Provide the [x, y] coordinate of the cell's center where the given text is located.  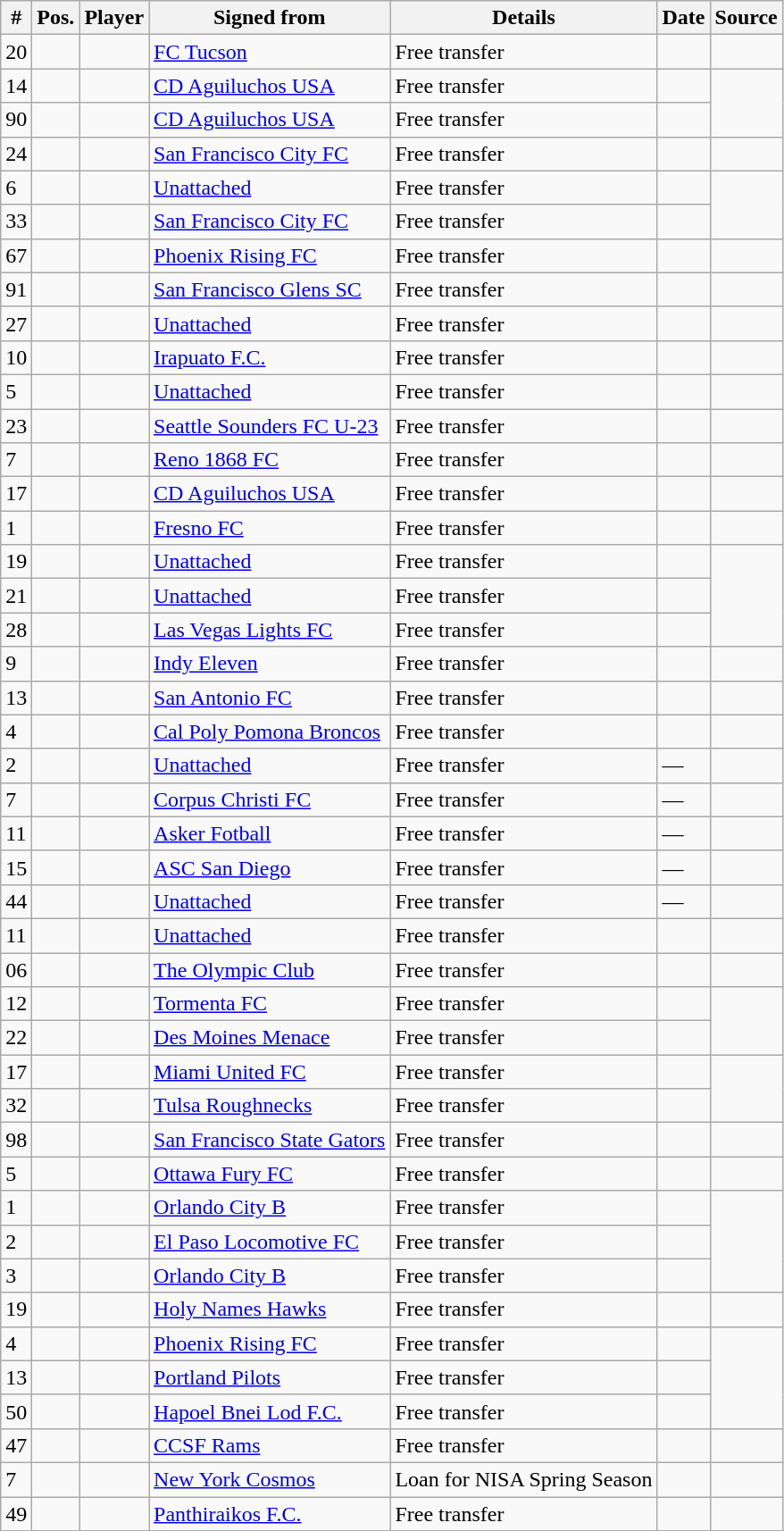
91 [16, 289]
ASC San Diego [270, 867]
FC Tucson [270, 52]
32 [16, 1106]
Loan for NISA Spring Season [523, 1479]
15 [16, 867]
14 [16, 86]
06 [16, 969]
Tormenta FC [270, 1004]
50 [16, 1411]
Reno 1868 FC [270, 460]
Ottawa Fury FC [270, 1174]
Tulsa Roughnecks [270, 1106]
98 [16, 1140]
3 [16, 1276]
San Francisco State Gators [270, 1140]
Date [684, 18]
33 [16, 222]
Details [523, 18]
CCSF Rams [270, 1445]
Holy Names Hawks [270, 1309]
Cal Poly Pomona Broncos [270, 732]
Irapuato F.C. [270, 357]
New York Cosmos [270, 1479]
44 [16, 901]
Indy Eleven [270, 664]
The Olympic Club [270, 969]
27 [16, 323]
67 [16, 255]
28 [16, 630]
22 [16, 1038]
Source [746, 18]
Corpus Christi FC [270, 799]
9 [16, 664]
Miami United FC [270, 1072]
Pos. [55, 18]
24 [16, 154]
90 [16, 120]
Hapoel Bnei Lod F.C. [270, 1411]
Panthiraikos F.C. [270, 1514]
San Antonio FC [270, 698]
Las Vegas Lights FC [270, 630]
Asker Fotball [270, 833]
Player [114, 18]
21 [16, 596]
Signed from [270, 18]
23 [16, 426]
El Paso Locomotive FC [270, 1242]
6 [16, 188]
San Francisco Glens SC [270, 289]
Fresno FC [270, 528]
Des Moines Menace [270, 1038]
47 [16, 1445]
Portland Pilots [270, 1377]
# [16, 18]
49 [16, 1514]
12 [16, 1004]
10 [16, 357]
20 [16, 52]
Seattle Sounders FC U-23 [270, 426]
